For the text-containing cell, return its midpoint in [x, y] coordinate format. 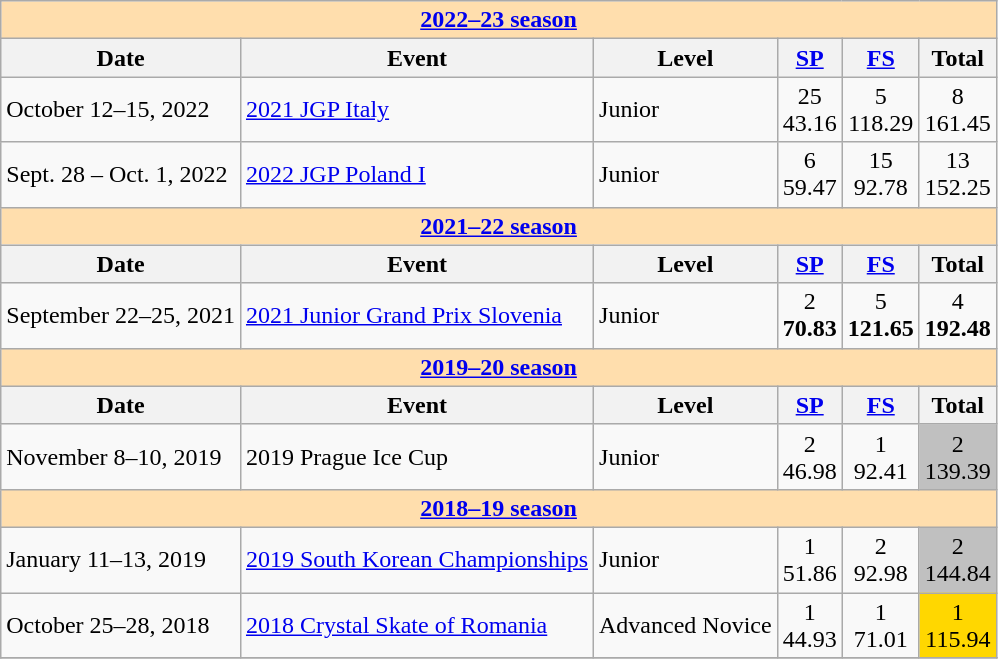
2019–20 season [499, 367]
2021–22 season [499, 226]
2 46.98 [810, 456]
October 25–28, 2018 [121, 624]
Sept. 28 – Oct. 1, 2022 [121, 174]
1 92.41 [880, 456]
5 121.65 [880, 316]
2 70.83 [810, 316]
2018 Crystal Skate of Romania [416, 624]
2022 JGP Poland I [416, 174]
1 115.94 [958, 624]
13 152.25 [958, 174]
2 144.84 [958, 560]
October 12–15, 2022 [121, 110]
2022–23 season [499, 20]
January 11–13, 2019 [121, 560]
2 139.39 [958, 456]
2018–19 season [499, 508]
5 118.29 [880, 110]
2019 Prague Ice Cup [416, 456]
Advanced Novice [686, 624]
2 92.98 [880, 560]
1 71.01 [880, 624]
15 92.78 [880, 174]
2019 South Korean Championships [416, 560]
September 22–25, 2021 [121, 316]
November 8–10, 2019 [121, 456]
4 192.48 [958, 316]
1 51.86 [810, 560]
6 59.47 [810, 174]
2021 Junior Grand Prix Slovenia [416, 316]
8 161.45 [958, 110]
25 43.16 [810, 110]
2021 JGP Italy [416, 110]
1 44.93 [810, 624]
